Determine the [X, Y] coordinate at the center of the cell enclosing the given text.  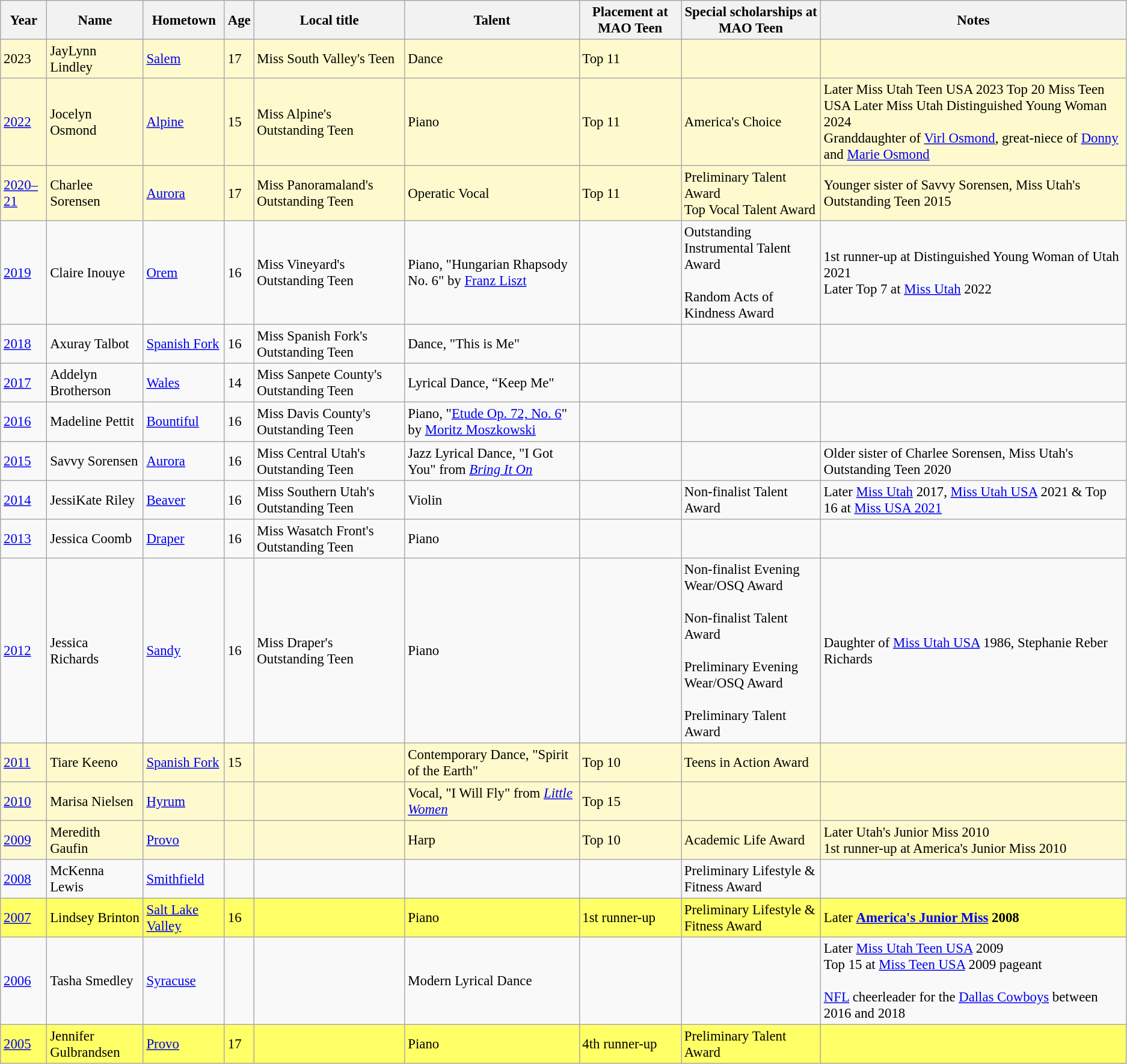
Later Miss Utah 2017, Miss Utah USA 2021 & Top 16 at Miss USA 2021 [974, 499]
Miss Central Utah's Outstanding Teen [330, 461]
Dance, "This is Me" [492, 344]
Operatic Vocal [492, 194]
Name [95, 20]
2015 [24, 461]
Claire Inouye [95, 273]
JayLynn Lindley [95, 59]
Preliminary Talent Award [751, 1044]
Miss Davis County's Outstanding Teen [330, 422]
Lindsey Brinton [95, 918]
2014 [24, 499]
Academic Life Award [751, 840]
14 [239, 383]
Wales [184, 383]
2011 [24, 763]
Notes [974, 20]
McKenna Lewis [95, 879]
2010 [24, 801]
Top 15 [630, 801]
2018 [24, 344]
2009 [24, 840]
Alpine [184, 122]
Piano, "Etude Op. 72, No. 6" by Moritz Moszkowski [492, 422]
1st runner-up [630, 918]
Daughter of Miss Utah USA 1986, Stephanie Reber Richards [974, 650]
Jazz Lyrical Dance, "I Got You" from Bring It On [492, 461]
Miss Sanpete County's Outstanding Teen [330, 383]
1st runner-up at Distinguished Young Woman of Utah 2021Later Top 7 at Miss Utah 2022 [974, 273]
Orem [184, 273]
Savvy Sorensen [95, 461]
Contemporary Dance, "Spirit of the Earth" [492, 763]
Younger sister of Savvy Sorensen, Miss Utah's Outstanding Teen 2015 [974, 194]
Harp [492, 840]
Talent [492, 20]
Outstanding Instrumental Talent AwardRandom Acts of Kindness Award [751, 273]
Miss Vineyard's Outstanding Teen [330, 273]
America's Choice [751, 122]
2016 [24, 422]
Smithfield [184, 879]
Vocal, "I Will Fly" from Little Women [492, 801]
Teens in Action Award [751, 763]
2007 [24, 918]
Later Miss Utah Teen USA 2009Top 15 at Miss Teen USA 2009 pageantNFL cheerleader for the Dallas Cowboys between 2016 and 2018 [974, 981]
2022 [24, 122]
Miss Draper's Outstanding Teen [330, 650]
Age [239, 20]
Beaver [184, 499]
Madeline Pettit [95, 422]
Sandy [184, 650]
2020–21 [24, 194]
Miss South Valley's Teen [330, 59]
Later America's Junior Miss 2008 [974, 918]
2013 [24, 539]
Later Utah's Junior Miss 20101st runner-up at America's Junior Miss 2010 [974, 840]
Syracuse [184, 981]
Year [24, 20]
Non-finalist Evening Wear/OSQ AwardNon-finalist Talent AwardPreliminary Evening Wear/OSQ AwardPreliminary Talent Award [751, 650]
Older sister of Charlee Sorensen, Miss Utah's Outstanding Teen 2020 [974, 461]
Addelyn Brotherson [95, 383]
JessiKate Riley [95, 499]
Miss Panoramaland's Outstanding Teen [330, 194]
Local title [330, 20]
Dance [492, 59]
Draper [184, 539]
2023 [24, 59]
2017 [24, 383]
Hyrum [184, 801]
Preliminary Talent AwardTop Vocal Talent Award [751, 194]
2008 [24, 879]
2005 [24, 1044]
Jessica Coomb [95, 539]
Special scholarships at MAO Teen [751, 20]
4th runner-up [630, 1044]
Tiare Keeno [95, 763]
Miss Wasatch Front's Outstanding Teen [330, 539]
Jocelyn Osmond [95, 122]
Charlee Sorensen [95, 194]
Placement at MAO Teen [630, 20]
Non-finalist Talent Award [751, 499]
Miss Southern Utah's Outstanding Teen [330, 499]
Tasha Smedley [95, 981]
Hometown [184, 20]
Miss Alpine's Outstanding Teen [330, 122]
Marisa Nielsen [95, 801]
Violin [492, 499]
Miss Spanish Fork's Outstanding Teen [330, 344]
Modern Lyrical Dance [492, 981]
Jessica Richards [95, 650]
Bountiful [184, 422]
Salt Lake Valley [184, 918]
Axuray Talbot [95, 344]
2019 [24, 273]
2012 [24, 650]
Jennifer Gulbrandsen [95, 1044]
Piano, "Hungarian Rhapsody No. 6" by Franz Liszt [492, 273]
Lyrical Dance, “Keep Me" [492, 383]
Salem [184, 59]
2006 [24, 981]
Meredith Gaufin [95, 840]
